From the cell containing the given text, extract its center point as (X, Y) coordinate. 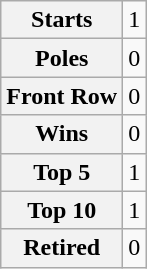
Retired (62, 248)
Poles (62, 58)
Top 5 (62, 172)
Wins (62, 134)
Front Row (62, 96)
Top 10 (62, 210)
Starts (62, 20)
